Return (x, y) of the center of cell containing provided text 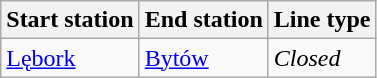
Start station (70, 20)
Lębork (70, 58)
Line type (322, 20)
End station (204, 20)
Closed (322, 58)
Bytów (204, 58)
